Pinpoint the cell where the given text exists, returning its (x, y) midpoint coordinate. 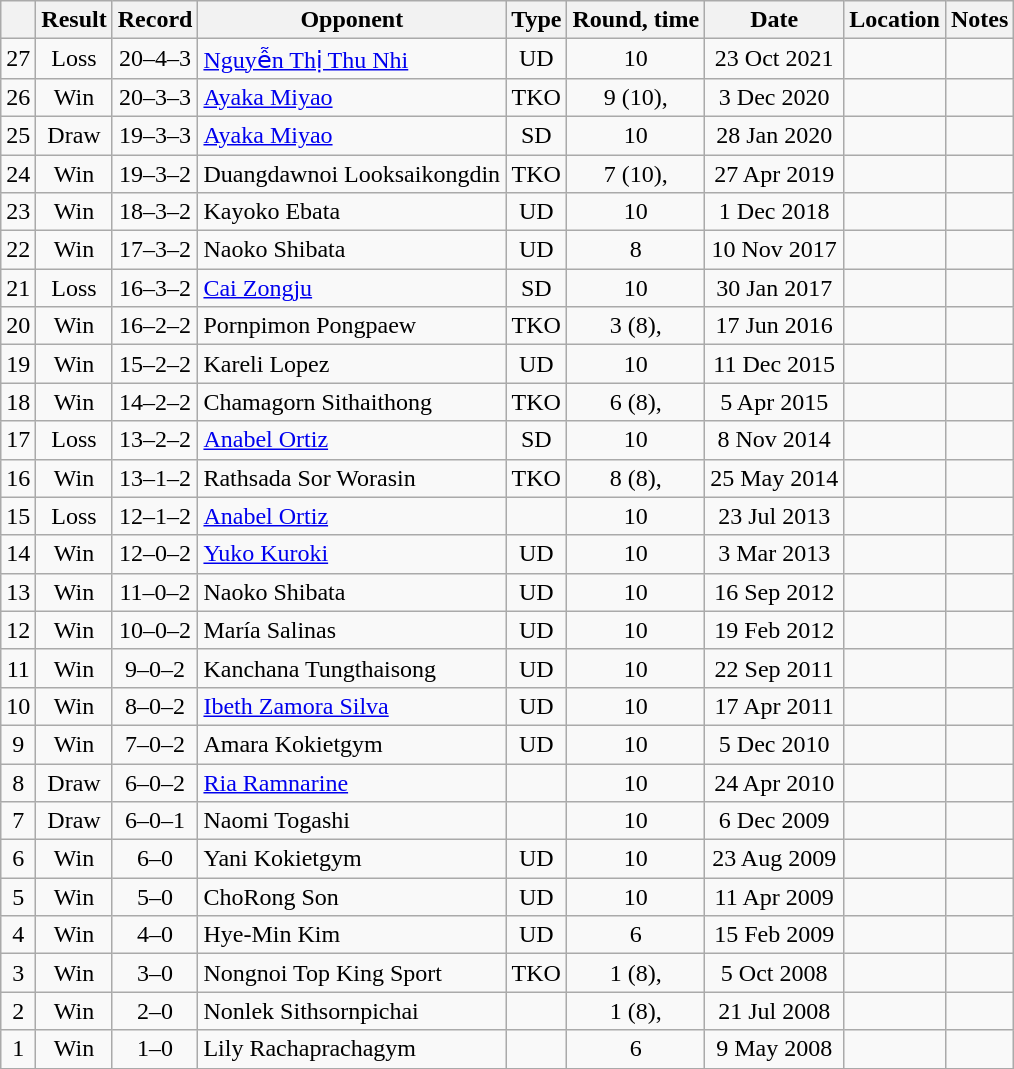
6–0 (155, 859)
14–2–2 (155, 402)
16–2–2 (155, 326)
23 Oct 2021 (774, 59)
9 (18, 744)
13–2–2 (155, 440)
22 Sep 2011 (774, 668)
23 (18, 212)
27 Apr 2019 (774, 173)
16 (18, 478)
9 (10), (636, 97)
Type (536, 20)
Ria Ramnarine (352, 783)
24 Apr 2010 (774, 783)
María Salinas (352, 630)
12 (18, 630)
13–1–2 (155, 478)
15–2–2 (155, 364)
12–0–2 (155, 554)
3 (8), (636, 326)
6 (8), (636, 402)
22 (18, 250)
19 (18, 364)
21 (18, 288)
20 (18, 326)
18 (18, 402)
6–0–1 (155, 821)
Yani Kokietgym (352, 859)
16 Sep 2012 (774, 592)
11 Dec 2015 (774, 364)
Nonlek Sithsornpichai (352, 1011)
20–3–3 (155, 97)
4 (18, 935)
23 Aug 2009 (774, 859)
Opponent (352, 20)
2 (18, 1011)
23 Jul 2013 (774, 516)
Round, time (636, 20)
8 (8), (636, 478)
Cai Zongju (352, 288)
Nongnoi Top King Sport (352, 973)
3 Dec 2020 (774, 97)
Result (74, 20)
5 Apr 2015 (774, 402)
Naomi Togashi (352, 821)
7–0–2 (155, 744)
11–0–2 (155, 592)
10–0–2 (155, 630)
Nguyễn Thị Thu Nhi (352, 59)
7 (18, 821)
9–0–2 (155, 668)
17 (18, 440)
Rathsada Sor Worasin (352, 478)
1 (18, 1049)
17 Jun 2016 (774, 326)
10 Nov 2017 (774, 250)
18–3–2 (155, 212)
Notes (979, 20)
6 Dec 2009 (774, 821)
26 (18, 97)
27 (18, 59)
21 Jul 2008 (774, 1011)
2–0 (155, 1011)
19–3–3 (155, 135)
25 (18, 135)
15 (18, 516)
5 Dec 2010 (774, 744)
24 (18, 173)
Record (155, 20)
8–0–2 (155, 706)
30 Jan 2017 (774, 288)
17–3–2 (155, 250)
Kareli Lopez (352, 364)
Pornpimon Pongpaew (352, 326)
5 (18, 897)
Yuko Kuroki (352, 554)
7 (10), (636, 173)
16–3–2 (155, 288)
9 May 2008 (774, 1049)
Duangdawnoi Looksaikongdin (352, 173)
Date (774, 20)
19 Feb 2012 (774, 630)
28 Jan 2020 (774, 135)
Kanchana Tungthaisong (352, 668)
20–4–3 (155, 59)
Hye-Min Kim (352, 935)
14 (18, 554)
Lily Rachaprachagym (352, 1049)
4–0 (155, 935)
12–1–2 (155, 516)
5 Oct 2008 (774, 973)
3 Mar 2013 (774, 554)
5–0 (155, 897)
13 (18, 592)
Chamagorn Sithaithong (352, 402)
15 Feb 2009 (774, 935)
Ibeth Zamora Silva (352, 706)
Amara Kokietgym (352, 744)
6–0–2 (155, 783)
11 (18, 668)
8 Nov 2014 (774, 440)
1–0 (155, 1049)
19–3–2 (155, 173)
ChoRong Son (352, 897)
3 (18, 973)
25 May 2014 (774, 478)
11 Apr 2009 (774, 897)
17 Apr 2011 (774, 706)
1 Dec 2018 (774, 212)
Kayoko Ebata (352, 212)
Location (895, 20)
3–0 (155, 973)
